Extract the (X, Y) coordinate from the center of the cell holding the provided text.  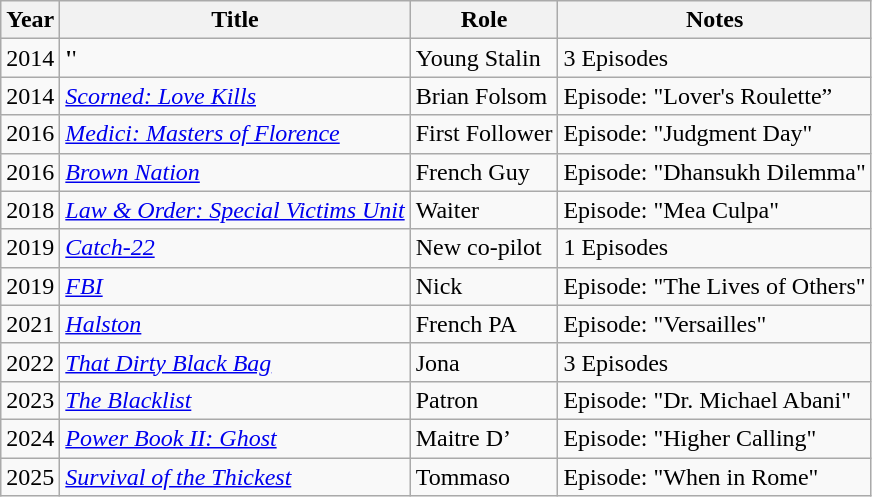
Catch-22 (235, 248)
2021 (30, 324)
Scorned: Love Kills (235, 96)
Medici: Masters of Florence (235, 134)
Role (484, 20)
'' (235, 58)
Tommaso (484, 477)
Maitre D’ (484, 438)
2022 (30, 362)
Waiter (484, 210)
Brian Folsom (484, 96)
2018 (30, 210)
Young Stalin (484, 58)
Episode: "When in Rome" (714, 477)
French Guy (484, 172)
FBI (235, 286)
2024 (30, 438)
Nick (484, 286)
Power Book II: Ghost (235, 438)
Year (30, 20)
1 Episodes (714, 248)
2025 (30, 477)
Halston (235, 324)
Episode: "Dr. Michael Abani" (714, 400)
Law & Order: Special Victims Unit (235, 210)
Episode: "Higher Calling" (714, 438)
Title (235, 20)
Brown Nation (235, 172)
Notes (714, 20)
That Dirty Black Bag (235, 362)
Episode: "Dhansukh Dilemma" (714, 172)
Episode: "Versailles" (714, 324)
Episode: "The Lives of Others" (714, 286)
First Follower (484, 134)
Episode: "Lover's Roulette” (714, 96)
The Blacklist (235, 400)
French PA (484, 324)
Episode: "Mea Culpa" (714, 210)
New co-pilot (484, 248)
2023 (30, 400)
Jona (484, 362)
Patron (484, 400)
Survival of the Thickest (235, 477)
Episode: "Judgment Day" (714, 134)
